Return the (X, Y) coordinate for the center point of the cell that contains the specified text.  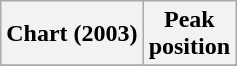
Peakposition (189, 34)
Chart (2003) (72, 34)
